Detect which cell encompasses the target text, then output its (X, Y) center coordinate. 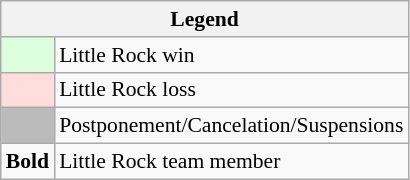
Bold (28, 162)
Postponement/Cancelation/Suspensions (231, 126)
Little Rock win (231, 55)
Legend (205, 19)
Little Rock loss (231, 90)
Little Rock team member (231, 162)
